Detect which cell encompasses the target text, then output its [X, Y] center coordinate. 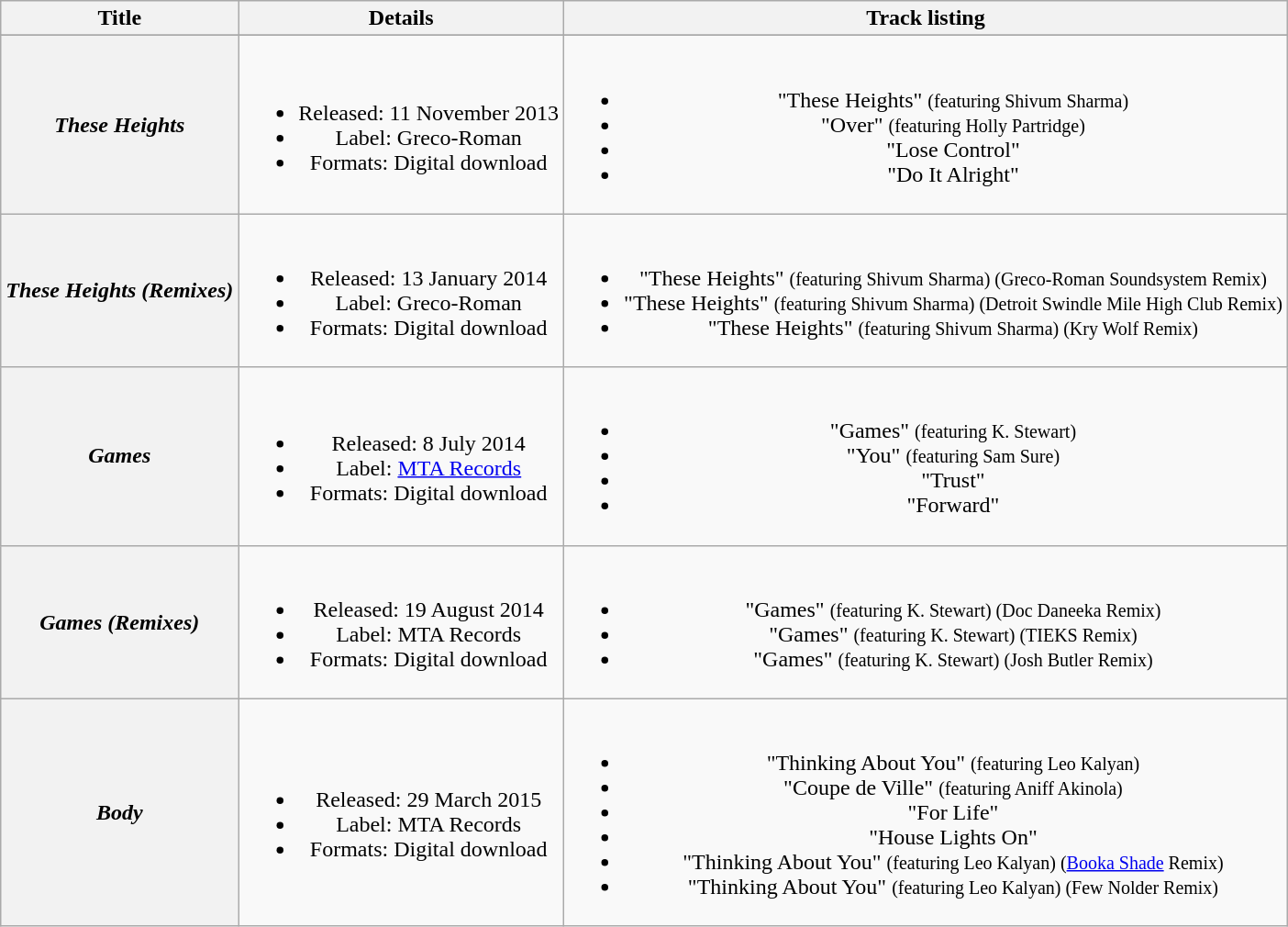
"Games" (featuring K. Stewart)"You" (featuring Sam Sure)"Trust""Forward" [927, 456]
Title [119, 18]
Released: 19 August 2014Label: MTA RecordsFormats: Digital download [402, 622]
Games [119, 456]
Released: 29 March 2015Label: MTA RecordsFormats: Digital download [402, 812]
Released: 11 November 2013Label: Greco-RomanFormats: Digital download [402, 125]
Body [119, 812]
These Heights [119, 125]
"Games" (featuring K. Stewart) (Doc Daneeka Remix)"Games" (featuring K. Stewart) (TIEKS Remix)"Games" (featuring K. Stewart) (Josh Butler Remix) [927, 622]
Track listing [927, 18]
Released: 8 July 2014Label: MTA RecordsFormats: Digital download [402, 456]
Released: 13 January 2014Label: Greco-RomanFormats: Digital download [402, 290]
These Heights (Remixes) [119, 290]
"These Heights" (featuring Shivum Sharma)"Over" (featuring Holly Partridge)"Lose Control""Do It Alright" [927, 125]
Details [402, 18]
Games (Remixes) [119, 622]
